Return the [x, y] coordinate for the center point of the cell that contains the specified text.  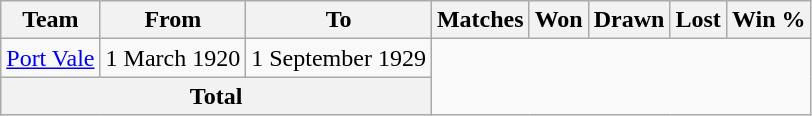
Lost [698, 20]
Total [216, 96]
Won [558, 20]
Drawn [629, 20]
1 March 1920 [173, 58]
Win % [768, 20]
Port Vale [50, 58]
Team [50, 20]
Matches [480, 20]
From [173, 20]
1 September 1929 [339, 58]
To [339, 20]
